Locate the cell with the specified text and output its (x, y) center coordinate. 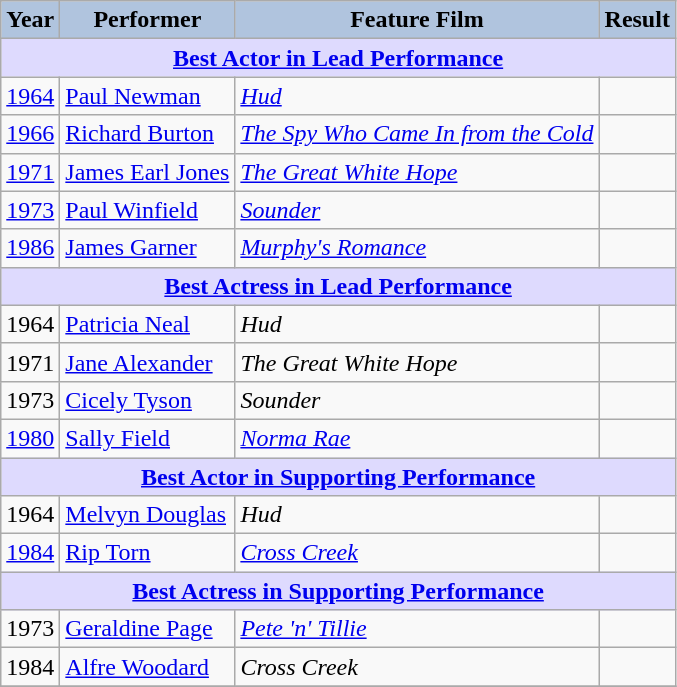
Year (30, 20)
Geraldine Page (148, 629)
Paul Newman (148, 96)
1986 (30, 248)
Best Actress in Lead Performance (338, 286)
Rip Torn (148, 553)
Pete 'n' Tillie (417, 629)
Feature Film (417, 20)
Best Actor in Lead Performance (338, 58)
Alfre Woodard (148, 667)
Paul Winfield (148, 210)
Performer (148, 20)
Melvyn Douglas (148, 515)
Best Actress in Supporting Performance (338, 591)
James Earl Jones (148, 172)
Patricia Neal (148, 324)
The Spy Who Came In from the Cold (417, 134)
James Garner (148, 248)
Richard Burton (148, 134)
Result (637, 20)
1966 (30, 134)
Murphy's Romance (417, 248)
Best Actor in Supporting Performance (338, 477)
Jane Alexander (148, 362)
Sally Field (148, 438)
1980 (30, 438)
Norma Rae (417, 438)
Cicely Tyson (148, 400)
